For the text-containing cell, return its midpoint in (x, y) coordinate format. 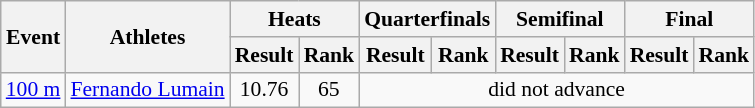
Quarterfinals (427, 19)
Semifinal (560, 19)
Heats (294, 19)
Event (34, 36)
Fernando Lumain (147, 90)
65 (330, 90)
10.76 (264, 90)
Final (690, 19)
Athletes (147, 36)
100 m (34, 90)
did not advance (556, 90)
